Identify which cell holds the provided text, then report its (x, y) central coordinate. 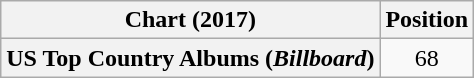
Chart (2017) (190, 20)
US Top Country Albums (Billboard) (190, 58)
Position (427, 20)
68 (427, 58)
